Provide the (X, Y) coordinate of the cell's center where the given text is located.  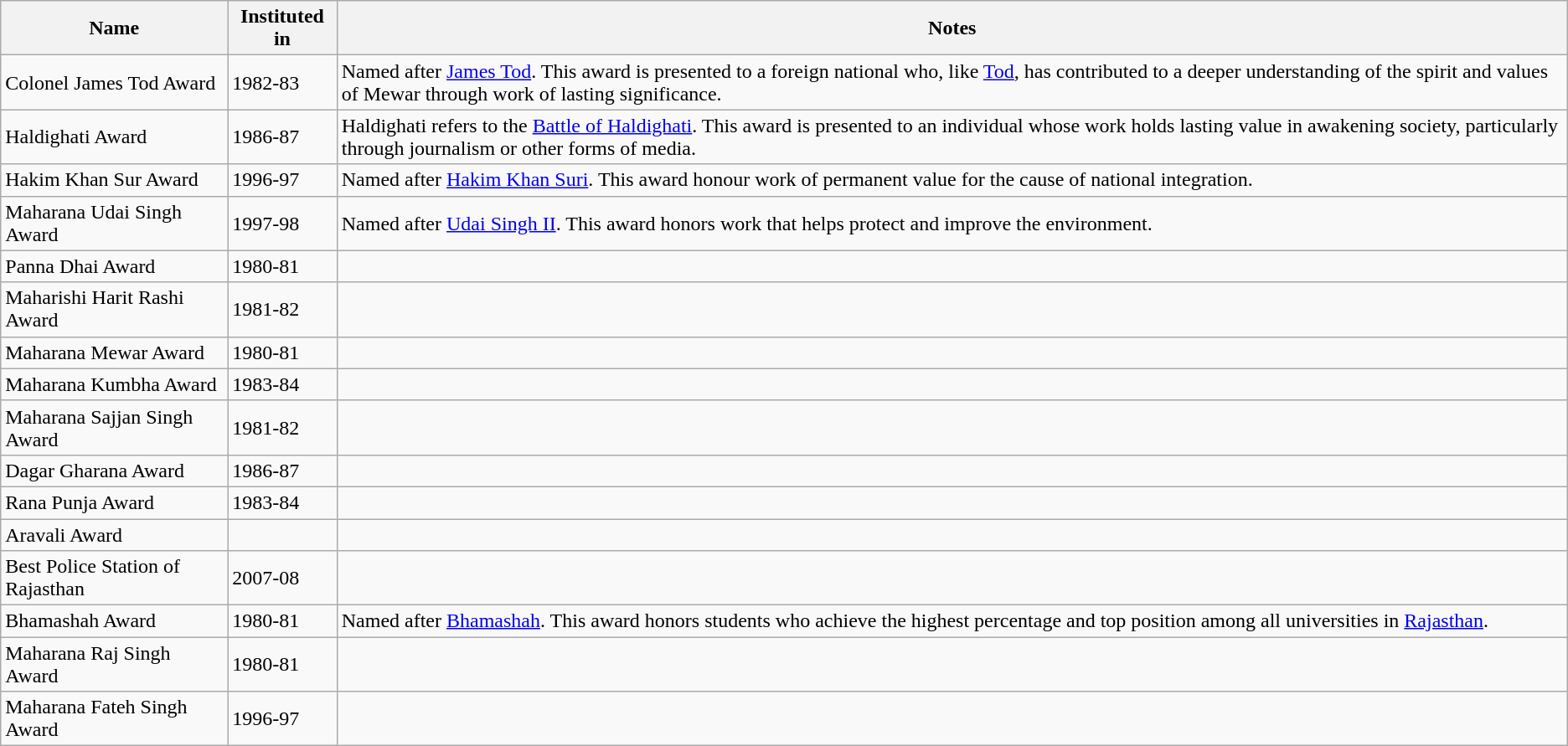
Maharana Mewar Award (114, 352)
Colonel James Tod Award (114, 82)
Maharishi Harit Rashi Award (114, 310)
Bhamashah Award (114, 621)
Maharana Raj Singh Award (114, 665)
Maharana Udai Singh Award (114, 223)
Haldighati Award (114, 137)
Instituted in (283, 28)
Named after Hakim Khan Suri. This award honour work of permanent value for the cause of national integration. (952, 180)
Dagar Gharana Award (114, 471)
Best Police Station of Rajasthan (114, 578)
Aravali Award (114, 535)
Maharana Sajjan Singh Award (114, 427)
1997-98 (283, 223)
Hakim Khan Sur Award (114, 180)
Named after Udai Singh II. This award honors work that helps protect and improve the environment. (952, 223)
Panna Dhai Award (114, 266)
Name (114, 28)
Maharana Fateh Singh Award (114, 718)
Rana Punja Award (114, 502)
Named after Bhamashah. This award honors students who achieve the highest percentage and top position among all universities in Rajasthan. (952, 621)
Notes (952, 28)
1982-83 (283, 82)
2007-08 (283, 578)
Maharana Kumbha Award (114, 384)
